Search for the cell housing the specified text and yield its (X, Y) center coordinate. 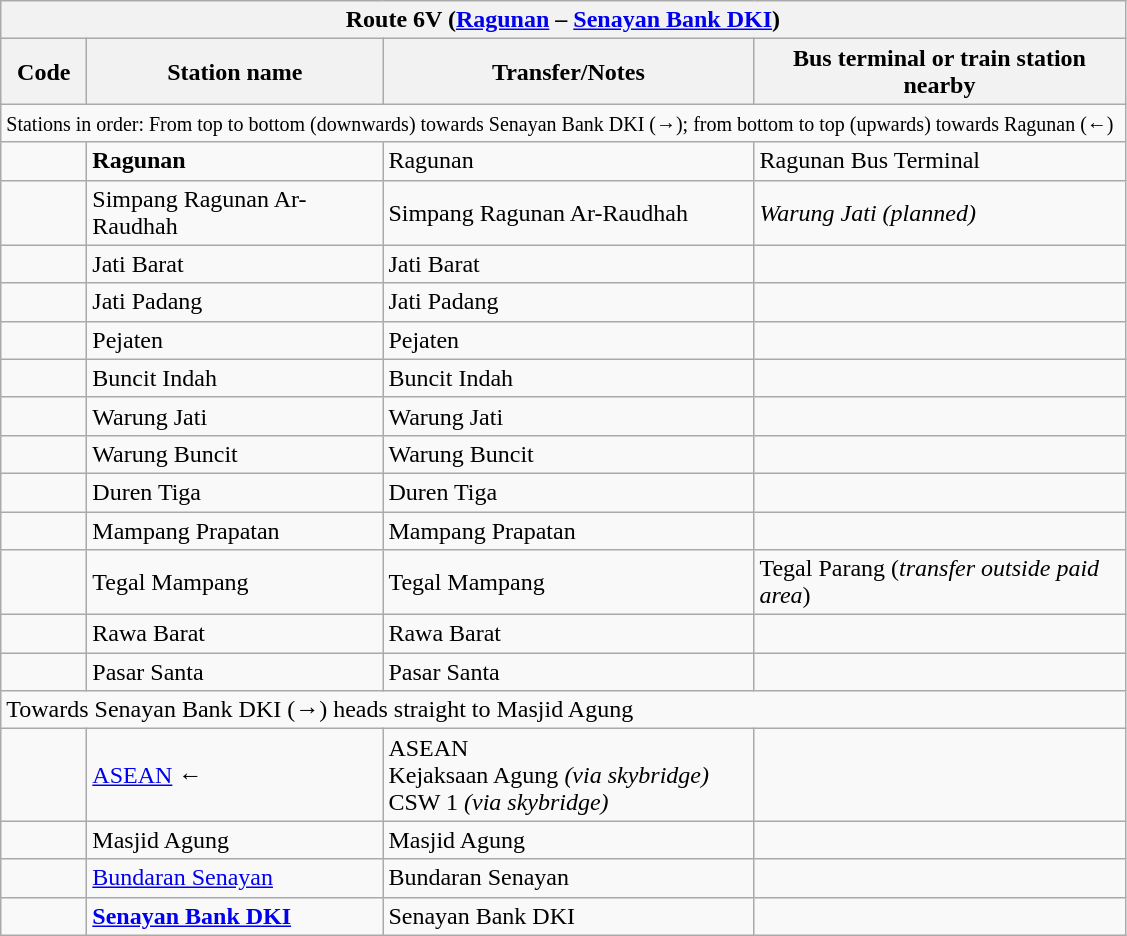
Towards Senayan Bank DKI (→) heads straight to Masjid Agung (563, 710)
Station name (235, 72)
Ragunan Bus Terminal (940, 161)
Bus terminal or train station nearby (940, 72)
ASEAN ← (235, 775)
Code (44, 72)
Tegal Parang (transfer outside paid area) (940, 582)
ASEAN Kejaksaan Agung (via skybridge) CSW 1 (via skybridge) (568, 775)
Route 6V (Ragunan – Senayan Bank DKI) (563, 20)
Transfer/Notes (568, 72)
Stations in order: From top to bottom (downwards) towards Senayan Bank DKI (→); from bottom to top (upwards) towards Ragunan (←) (563, 123)
Warung Jati (planned) (940, 212)
